Pinpoint the cell where the given text exists, returning its [x, y] midpoint coordinate. 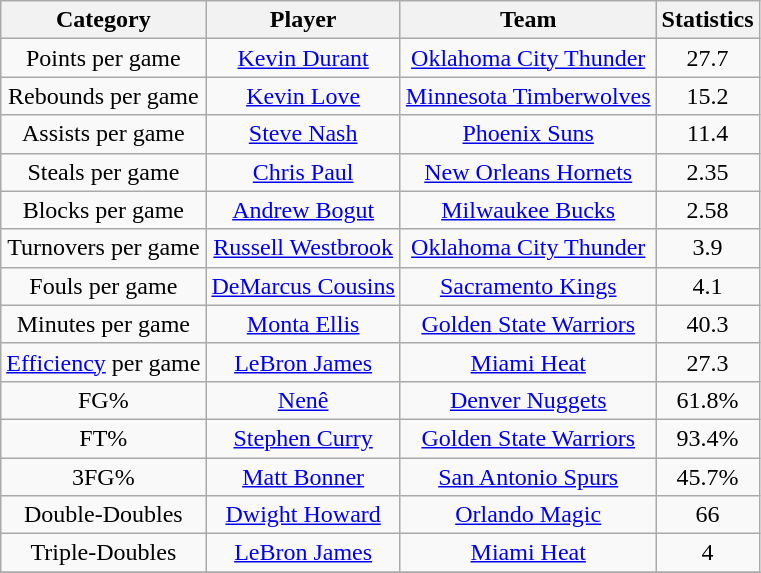
DeMarcus Cousins [303, 286]
Matt Bonner [303, 477]
61.8% [708, 400]
66 [708, 515]
Kevin Durant [303, 58]
3FG% [104, 477]
Team [528, 20]
27.3 [708, 362]
40.3 [708, 324]
27.7 [708, 58]
Monta Ellis [303, 324]
New Orleans Hornets [528, 172]
Steals per game [104, 172]
Player [303, 20]
Denver Nuggets [528, 400]
Milwaukee Bucks [528, 210]
4.1 [708, 286]
Nenê [303, 400]
FG% [104, 400]
Category [104, 20]
Double-Doubles [104, 515]
Statistics [708, 20]
93.4% [708, 438]
Orlando Magic [528, 515]
3.9 [708, 248]
Minnesota Timberwolves [528, 96]
45.7% [708, 477]
Stephen Curry [303, 438]
4 [708, 553]
Blocks per game [104, 210]
Andrew Bogut [303, 210]
FT% [104, 438]
2.58 [708, 210]
Assists per game [104, 134]
Sacramento Kings [528, 286]
15.2 [708, 96]
San Antonio Spurs [528, 477]
2.35 [708, 172]
Steve Nash [303, 134]
Phoenix Suns [528, 134]
Dwight Howard [303, 515]
Efficiency per game [104, 362]
Points per game [104, 58]
Chris Paul [303, 172]
Fouls per game [104, 286]
Triple-Doubles [104, 553]
Minutes per game [104, 324]
Rebounds per game [104, 96]
Russell Westbrook [303, 248]
Turnovers per game [104, 248]
Kevin Love [303, 96]
11.4 [708, 134]
